Scan for the cell matching the given text and deliver its [x, y] coordinate at center. 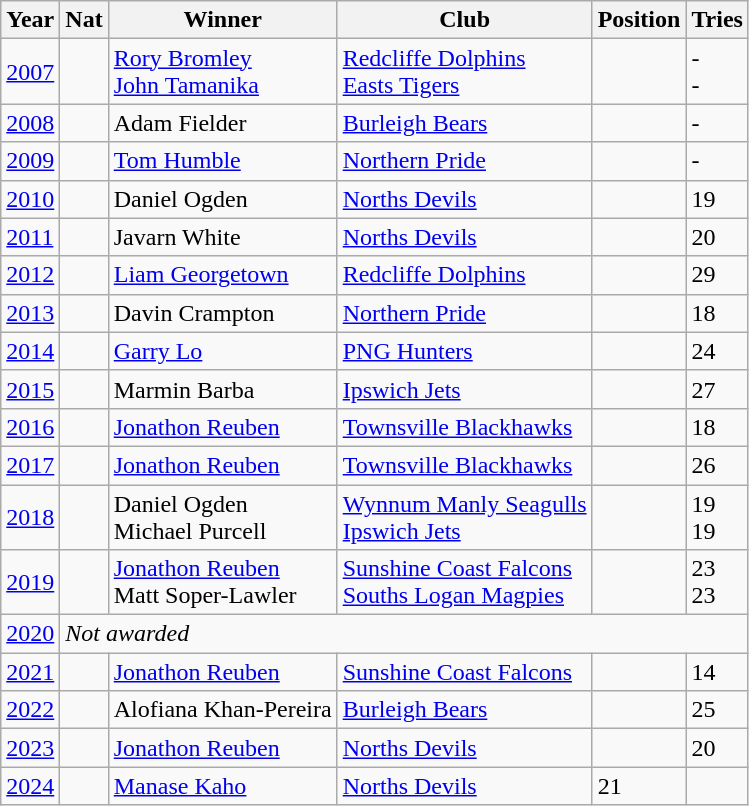
Nat [84, 20]
Javarn White [222, 237]
Year [30, 20]
2018 [30, 516]
Tries [718, 20]
2017 [30, 465]
Daniel OgdenMichael Purcell [222, 516]
2023 [30, 748]
Sunshine Coast Falcons [464, 672]
Not awarded [404, 634]
27 [718, 389]
Adam Fielder [222, 123]
2015 [30, 389]
2009 [30, 161]
Winner [222, 20]
29 [718, 275]
25 [718, 710]
Marmin Barba [222, 389]
Manase Kaho [222, 786]
2013 [30, 313]
Sunshine Coast Falcons Souths Logan Magpies [464, 582]
- - [718, 72]
19 [718, 199]
19 19 [718, 516]
Jonathon ReubenMatt Soper-Lawler [222, 582]
PNG Hunters [464, 351]
Wynnum Manly Seagulls Ipswich Jets [464, 516]
Daniel Ogden [222, 199]
Davin Crampton [222, 313]
24 [718, 351]
Alofiana Khan-Pereira [222, 710]
Garry Lo [222, 351]
2014 [30, 351]
2019 [30, 582]
2010 [30, 199]
23 23 [718, 582]
2007 [30, 72]
Redcliffe Dolphins Easts Tigers [464, 72]
14 [718, 672]
2012 [30, 275]
2022 [30, 710]
Position [639, 20]
Rory BromleyJohn Tamanika [222, 72]
2024 [30, 786]
21 [639, 786]
2020 [30, 634]
Tom Humble [222, 161]
26 [718, 465]
Ipswich Jets [464, 389]
2011 [30, 237]
2016 [30, 427]
Club [464, 20]
Liam Georgetown [222, 275]
2008 [30, 123]
2021 [30, 672]
Redcliffe Dolphins [464, 275]
